Detect which cell encompasses the target text, then output its [x, y] center coordinate. 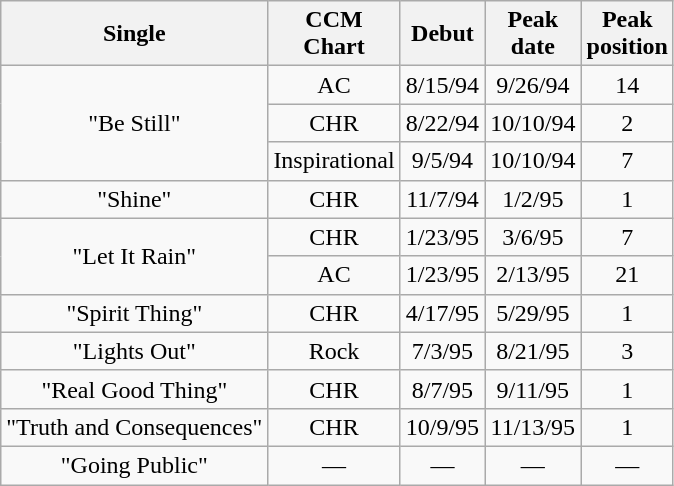
10/9/95 [442, 427]
"Be Still" [134, 123]
Inspirational [334, 161]
Single [134, 34]
8/7/95 [442, 389]
"Spirit Thing" [134, 313]
2/13/95 [533, 275]
"Going Public" [134, 465]
8/21/95 [533, 351]
"Lights Out" [134, 351]
21 [627, 275]
4/17/95 [442, 313]
9/5/94 [442, 161]
3/6/95 [533, 237]
9/26/94 [533, 85]
9/11/95 [533, 389]
Peakdate [533, 34]
2 [627, 123]
5/29/95 [533, 313]
11/13/95 [533, 427]
CCMChart [334, 34]
Debut [442, 34]
"Shine" [134, 199]
11/7/94 [442, 199]
14 [627, 85]
1/2/95 [533, 199]
"Truth and Consequences" [134, 427]
"Let It Rain" [134, 256]
8/15/94 [442, 85]
7/3/95 [442, 351]
"Real Good Thing" [134, 389]
Rock [334, 351]
8/22/94 [442, 123]
3 [627, 351]
Peakposition [627, 34]
